Scan for the cell matching the given text and deliver its [X, Y] coordinate at center. 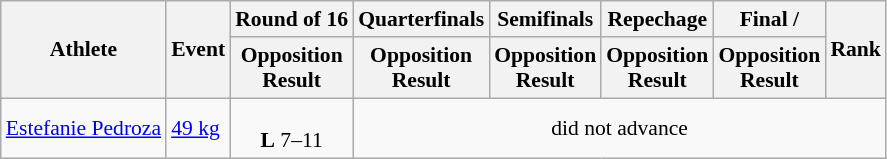
Quarterfinals [421, 19]
Estefanie Pedroza [84, 128]
Rank [856, 50]
did not advance [620, 128]
L 7–11 [292, 128]
Athlete [84, 50]
Repechage [657, 19]
49 kg [198, 128]
Semifinals [545, 19]
Final / [769, 19]
Round of 16 [292, 19]
Event [198, 50]
